For the text-containing cell, return its midpoint in (x, y) coordinate format. 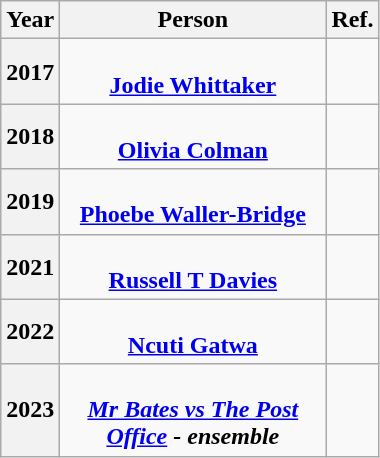
Person (193, 20)
Phoebe Waller-Bridge (193, 202)
Mr Bates vs The Post Office - ensemble (193, 410)
Jodie Whittaker (193, 72)
2022 (30, 332)
Olivia Colman (193, 136)
2023 (30, 410)
2021 (30, 266)
Ncuti Gatwa (193, 332)
2019 (30, 202)
2017 (30, 72)
Ref. (352, 20)
Year (30, 20)
Russell T Davies (193, 266)
2018 (30, 136)
